From the cell containing the given text, extract its center point as [X, Y] coordinate. 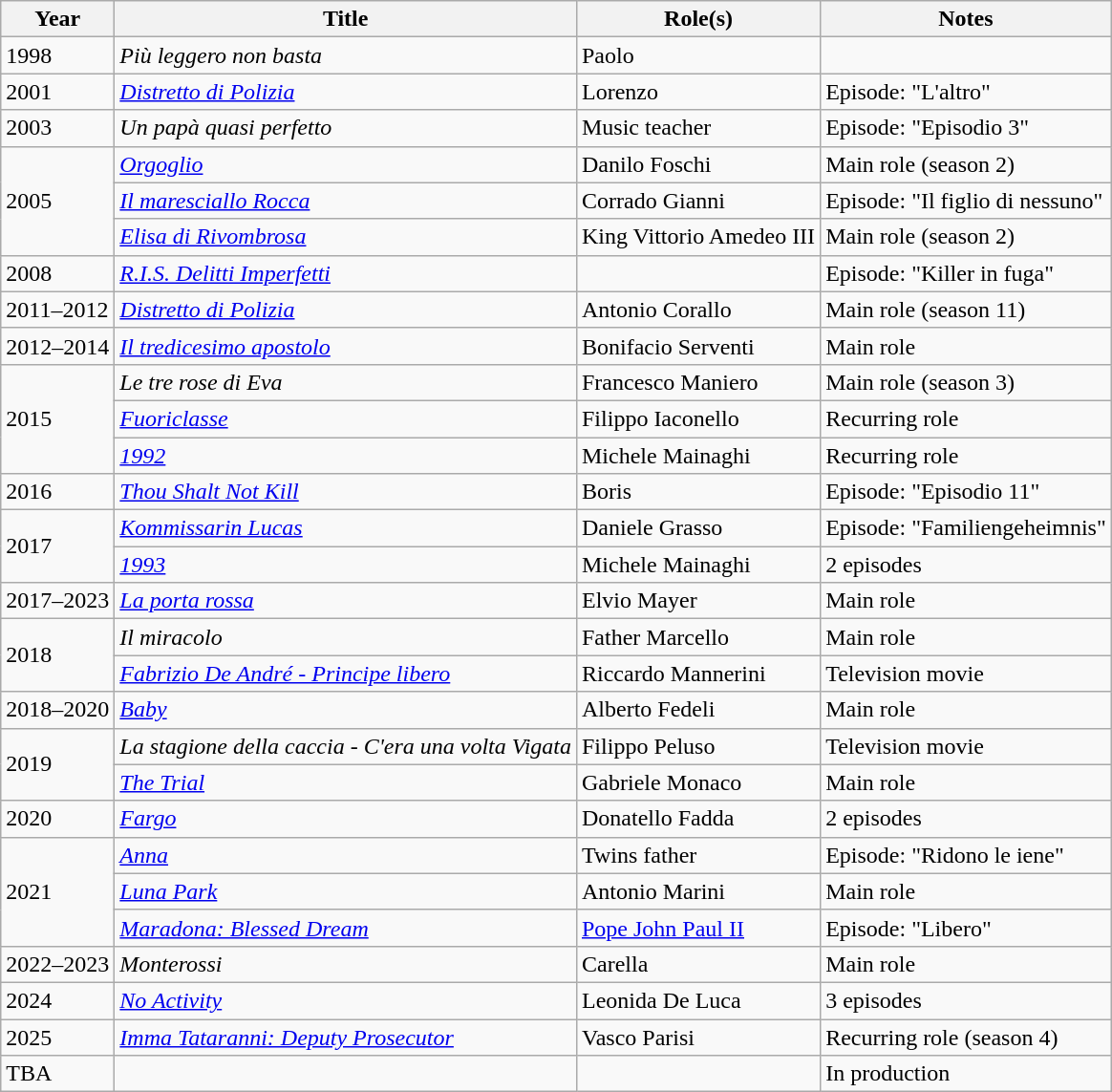
In production [967, 1074]
No Activity [346, 1000]
Fargo [346, 819]
2018–2020 [57, 710]
2003 [57, 128]
Maradona: Blessed Dream [346, 928]
Episode: "Familiengeheimnis" [967, 528]
Elvio Mayer [697, 601]
Main role (season 3) [967, 382]
2008 [57, 273]
2018 [57, 655]
Orgoglio [346, 164]
Gabriele Monaco [697, 782]
Leonida De Luca [697, 1000]
Year [57, 19]
Father Marcello [697, 637]
Twins father [697, 855]
2005 [57, 201]
Daniele Grasso [697, 528]
Imma Tataranni: Deputy Prosecutor [346, 1037]
Le tre rose di Eva [346, 382]
Francesco Maniero [697, 382]
Il maresciallo Rocca [346, 201]
Kommissarin Lucas [346, 528]
Episode: "Episodio 3" [967, 128]
Pope John Paul II [697, 928]
Elisa di Rivombrosa [346, 237]
2020 [57, 819]
The Trial [346, 782]
Riccardo Mannerini [697, 674]
Vasco Parisi [697, 1037]
King Vittorio Amedeo III [697, 237]
Alberto Fedeli [697, 710]
Anna [346, 855]
Donatello Fadda [697, 819]
Corrado Gianni [697, 201]
Un papà quasi perfetto [346, 128]
Paolo [697, 55]
Fuoriclasse [346, 418]
2012–2014 [57, 346]
Antonio Corallo [697, 310]
Monterossi [346, 964]
2025 [57, 1037]
2022–2023 [57, 964]
Più leggero non basta [346, 55]
1992 [346, 456]
Bonifacio Serventi [697, 346]
1993 [346, 565]
Role(s) [697, 19]
La porta rossa [346, 601]
2019 [57, 764]
Baby [346, 710]
Danilo Foschi [697, 164]
Main role (season 11) [967, 310]
Episode: "Il figlio di nessuno" [967, 201]
2021 [57, 891]
Fabrizio De André - Principe libero [346, 674]
Music teacher [697, 128]
Luna Park [346, 891]
Il miracolo [346, 637]
Recurring role (season 4) [967, 1037]
1998 [57, 55]
Episode: "Episodio 11" [967, 492]
2017 [57, 546]
2001 [57, 92]
TBA [57, 1074]
La stagione della caccia - C'era una volta Vigata [346, 746]
Episode: "Libero" [967, 928]
Notes [967, 19]
Filippo Iaconello [697, 418]
Antonio Marini [697, 891]
2015 [57, 418]
Boris [697, 492]
Episode: "Ridono le iene" [967, 855]
3 episodes [967, 1000]
2024 [57, 1000]
Title [346, 19]
2017–2023 [57, 601]
Filippo Peluso [697, 746]
Il tredicesimo apostolo [346, 346]
Carella [697, 964]
R.I.S. Delitti Imperfetti [346, 273]
Episode: "Killer in fuga" [967, 273]
Thou Shalt Not Kill [346, 492]
2011–2012 [57, 310]
Lorenzo [697, 92]
Episode: "L'altro" [967, 92]
2016 [57, 492]
